Detect which cell encompasses the target text, then output its (x, y) center coordinate. 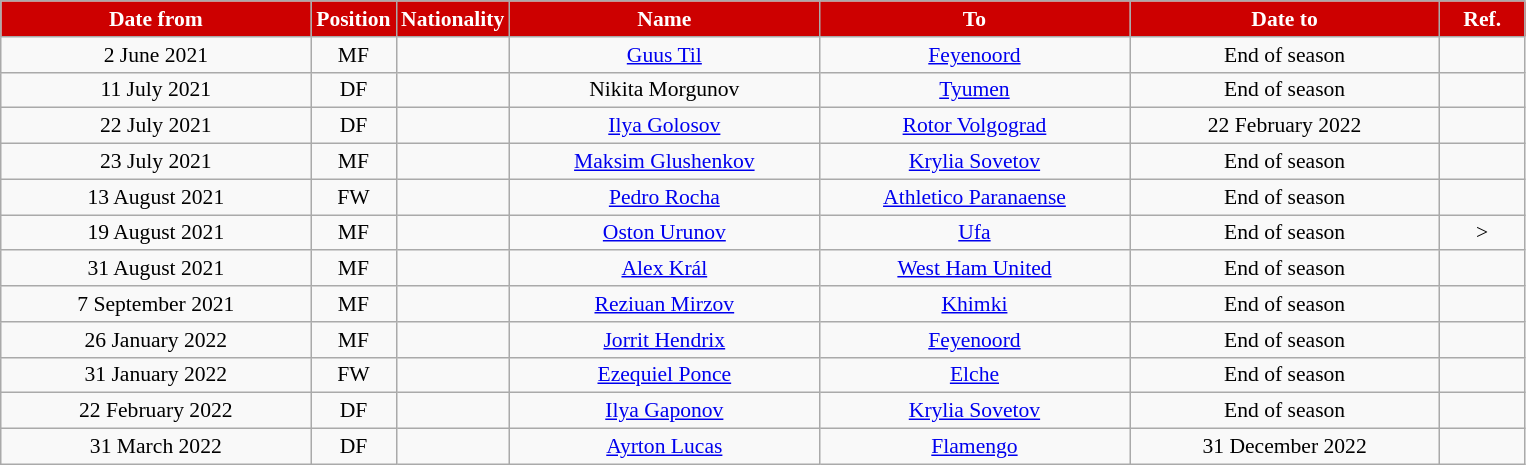
13 August 2021 (156, 197)
Ilya Gaponov (664, 411)
Name (664, 19)
Ayrton Lucas (664, 447)
Date from (156, 19)
11 July 2021 (156, 90)
> (1482, 233)
Tyumen (974, 90)
Oston Urunov (664, 233)
31 August 2021 (156, 269)
Athletico Paranaense (974, 197)
23 July 2021 (156, 162)
Ufa (974, 233)
Nationality (452, 19)
Date to (1285, 19)
To (974, 19)
Rotor Volgograd (974, 126)
Flamengo (974, 447)
Ilya Golosov (664, 126)
31 December 2022 (1285, 447)
19 August 2021 (156, 233)
31 January 2022 (156, 375)
Reziuan Mirzov (664, 304)
31 March 2022 (156, 447)
7 September 2021 (156, 304)
Nikita Morgunov (664, 90)
Position (354, 19)
Guus Til (664, 55)
Elche (974, 375)
Alex Král (664, 269)
Ref. (1482, 19)
22 July 2021 (156, 126)
Maksim Glushenkov (664, 162)
Ezequiel Ponce (664, 375)
Jorrit Hendrix (664, 340)
26 January 2022 (156, 340)
Pedro Rocha (664, 197)
2 June 2021 (156, 55)
Khimki (974, 304)
West Ham United (974, 269)
